Find where the given text appears and provide that cell's center as (x, y) coordinate. 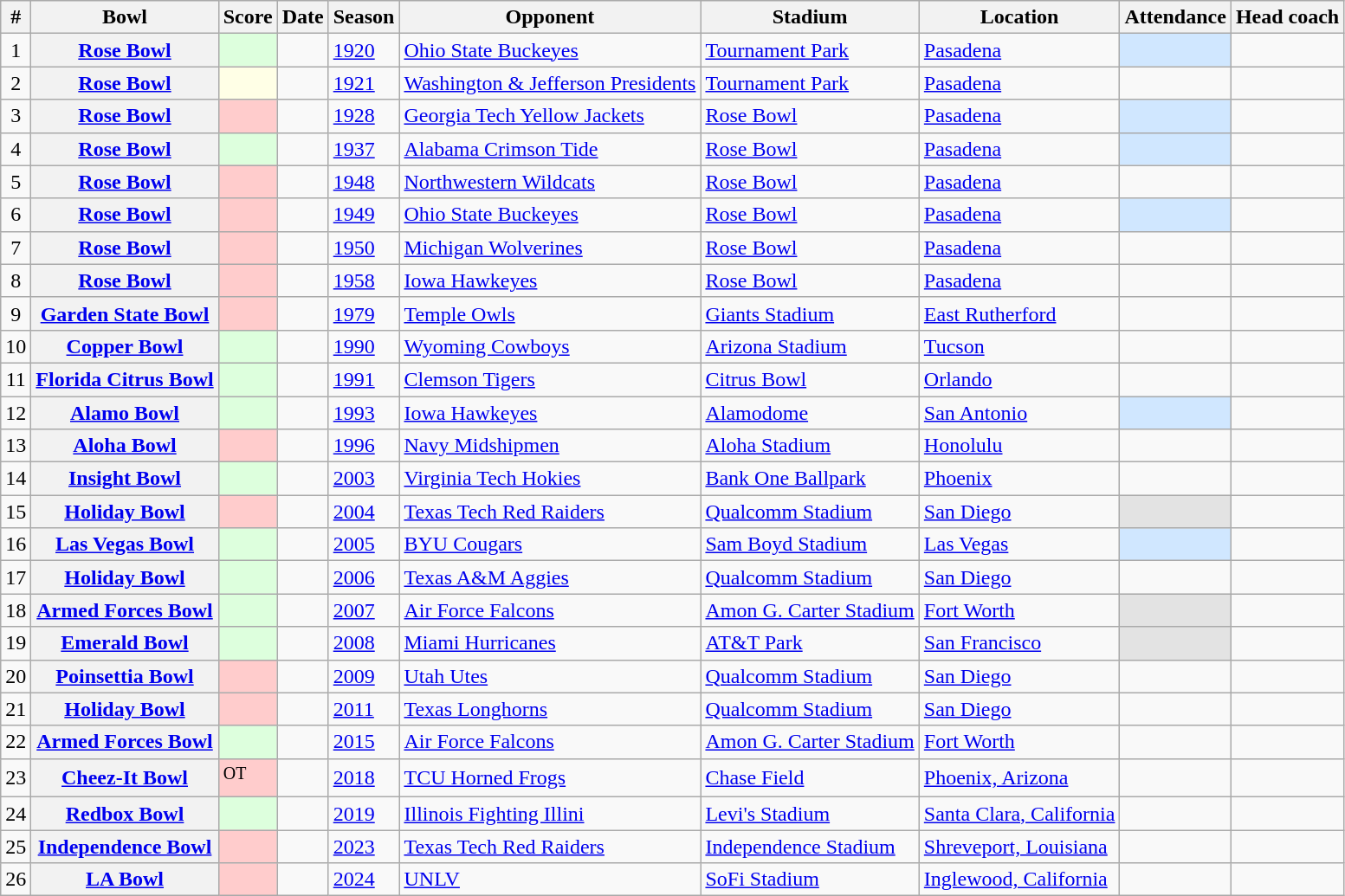
Michigan Wolverines (550, 248)
19 (16, 643)
2003 (364, 479)
Inglewood, California (1019, 880)
5 (16, 182)
Aloha Stadium (810, 446)
24 (16, 814)
East Rutherford (1019, 313)
Aloha Bowl (125, 446)
Washington & Jefferson Presidents (550, 83)
Levi's Stadium (810, 814)
1928 (364, 116)
22 (16, 742)
4 (16, 149)
Texas A&M Aggies (550, 577)
2007 (364, 610)
12 (16, 413)
2018 (364, 777)
14 (16, 479)
Cheez-It Bowl (125, 777)
2004 (364, 512)
26 (16, 880)
Miami Hurricanes (550, 643)
Score (248, 17)
Temple Owls (550, 313)
Northwestern Wildcats (550, 182)
UNLV (550, 880)
Copper Bowl (125, 346)
15 (16, 512)
1920 (364, 50)
San Antonio (1019, 413)
Santa Clara, California (1019, 814)
Head coach (1287, 17)
Poinsettia Bowl (125, 676)
2023 (364, 847)
Florida Citrus Bowl (125, 379)
25 (16, 847)
2024 (364, 880)
21 (16, 709)
2009 (364, 676)
1921 (364, 83)
17 (16, 577)
Location (1019, 17)
1949 (364, 215)
Clemson Tigers (550, 379)
2019 (364, 814)
2005 (364, 545)
# (16, 17)
1937 (364, 149)
Navy Midshipmen (550, 446)
TCU Horned Frogs (550, 777)
LA Bowl (125, 880)
2 (16, 83)
1 (16, 50)
2011 (364, 709)
Georgia Tech Yellow Jackets (550, 116)
1948 (364, 182)
7 (16, 248)
10 (16, 346)
18 (16, 610)
Insight Bowl (125, 479)
2008 (364, 643)
1950 (364, 248)
Texas Longhorns (550, 709)
3 (16, 116)
Date (303, 17)
Illinois Fighting Illini (550, 814)
1990 (364, 346)
1958 (364, 280)
Phoenix, Arizona (1019, 777)
Bowl (125, 17)
Chase Field (810, 777)
16 (16, 545)
Arizona Stadium (810, 346)
AT&T Park (810, 643)
Las Vegas Bowl (125, 545)
Bank One Ballpark (810, 479)
Alamo Bowl (125, 413)
23 (16, 777)
6 (16, 215)
Utah Utes (550, 676)
Opponent (550, 17)
11 (16, 379)
Phoenix (1019, 479)
Honolulu (1019, 446)
Tucson (1019, 346)
20 (16, 676)
Independence Bowl (125, 847)
1996 (364, 446)
Alamodome (810, 413)
Emerald Bowl (125, 643)
Wyoming Cowboys (550, 346)
Independence Stadium (810, 847)
Giants Stadium (810, 313)
1979 (364, 313)
Shreveport, Louisiana (1019, 847)
Orlando (1019, 379)
Garden State Bowl (125, 313)
13 (16, 446)
BYU Cougars (550, 545)
9 (16, 313)
Las Vegas (1019, 545)
OT (248, 777)
2015 (364, 742)
Citrus Bowl (810, 379)
Season (364, 17)
San Francisco (1019, 643)
Redbox Bowl (125, 814)
Attendance (1175, 17)
Sam Boyd Stadium (810, 545)
SoFi Stadium (810, 880)
Virginia Tech Hokies (550, 479)
Stadium (810, 17)
1991 (364, 379)
Alabama Crimson Tide (550, 149)
8 (16, 280)
2006 (364, 577)
1993 (364, 413)
